Locate the cell with the specified text and output its [x, y] center coordinate. 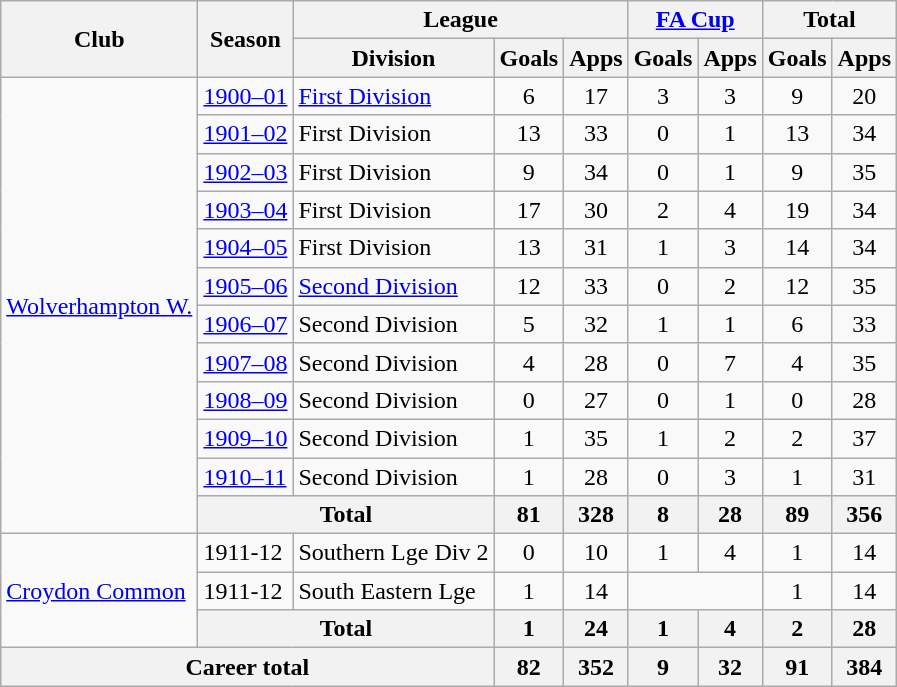
1906–07 [246, 324]
1905–06 [246, 286]
19 [797, 210]
5 [529, 324]
1900–01 [246, 96]
1909–10 [246, 438]
Division [394, 58]
1908–09 [246, 400]
89 [797, 515]
1904–05 [246, 248]
328 [596, 515]
24 [596, 629]
82 [529, 667]
Career total [248, 667]
Club [100, 39]
8 [663, 515]
FA Cup [695, 20]
Wolverhampton W. [100, 306]
Southern Lge Div 2 [394, 553]
37 [864, 438]
384 [864, 667]
1903–04 [246, 210]
Croydon Common [100, 591]
1907–08 [246, 362]
Season [246, 39]
South Eastern Lge [394, 591]
10 [596, 553]
20 [864, 96]
7 [730, 362]
1901–02 [246, 134]
1910–11 [246, 477]
League [460, 20]
356 [864, 515]
1902–03 [246, 172]
81 [529, 515]
91 [797, 667]
30 [596, 210]
27 [596, 400]
352 [596, 667]
